From the cell containing the given text, extract its center point as (x, y) coordinate. 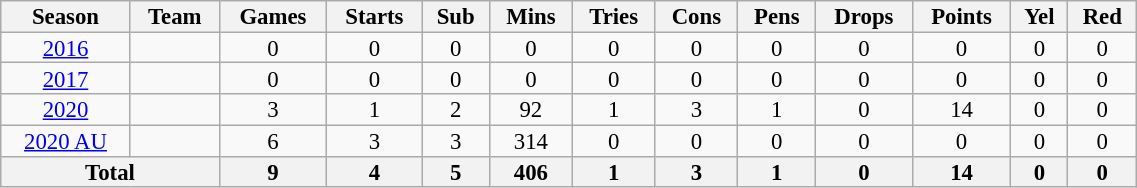
9 (273, 172)
2016 (66, 48)
Tries (613, 16)
Games (273, 16)
Red (1102, 16)
Total (110, 172)
Season (66, 16)
Pens (777, 16)
Team (174, 16)
4 (374, 172)
2020 (66, 110)
Mins (530, 16)
6 (273, 140)
2 (456, 110)
Points (962, 16)
Drops (864, 16)
314 (530, 140)
5 (456, 172)
Starts (374, 16)
Sub (456, 16)
92 (530, 110)
Cons (696, 16)
406 (530, 172)
2017 (66, 78)
Yel (1040, 16)
2020 AU (66, 140)
